Locate the cell with the specified text and output its (X, Y) center coordinate. 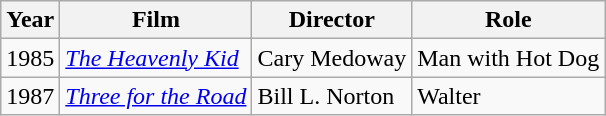
Three for the Road (156, 96)
Man with Hot Dog (508, 58)
1987 (30, 96)
The Heavenly Kid (156, 58)
Walter (508, 96)
Film (156, 20)
Cary Medoway (332, 58)
Role (508, 20)
Year (30, 20)
Director (332, 20)
Bill L. Norton (332, 96)
1985 (30, 58)
